Scan for the cell matching the given text and deliver its (x, y) coordinate at center. 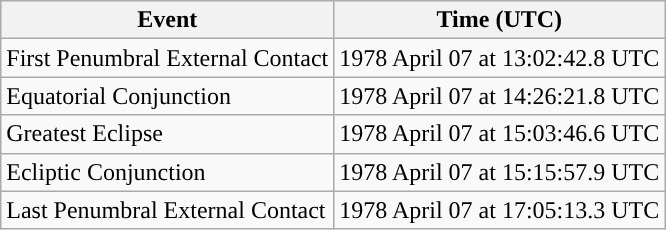
Event (168, 20)
1978 April 07 at 14:26:21.8 UTC (500, 96)
Greatest Eclipse (168, 134)
First Penumbral External Contact (168, 58)
1978 April 07 at 13:02:42.8 UTC (500, 58)
Last Penumbral External Contact (168, 210)
Equatorial Conjunction (168, 96)
1978 April 07 at 15:15:57.9 UTC (500, 172)
Time (UTC) (500, 20)
1978 April 07 at 15:03:46.6 UTC (500, 134)
Ecliptic Conjunction (168, 172)
1978 April 07 at 17:05:13.3 UTC (500, 210)
